Detect which cell encompasses the target text, then output its [x, y] center coordinate. 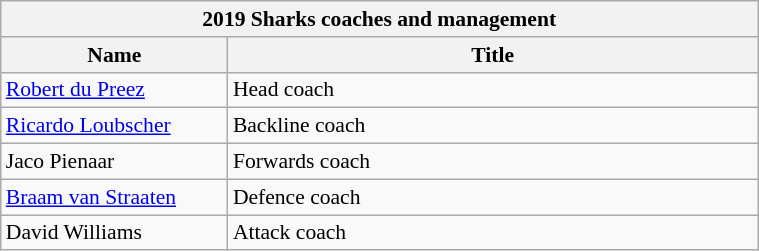
Attack coach [493, 233]
2019 Sharks coaches and management [380, 19]
Braam van Straaten [114, 197]
Name [114, 55]
Forwards coach [493, 162]
Defence coach [493, 197]
Ricardo Loubscher [114, 126]
Backline coach [493, 126]
Robert du Preez [114, 90]
David Williams [114, 233]
Head coach [493, 90]
Title [493, 55]
Jaco Pienaar [114, 162]
